Identify which cell holds the provided text, then report its [x, y] central coordinate. 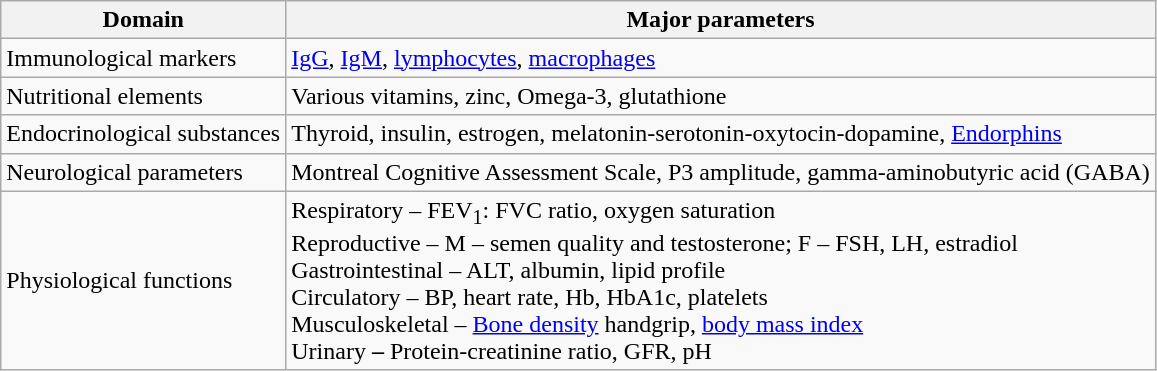
Physiological functions [144, 280]
Neurological parameters [144, 172]
IgG, IgM, lymphocytes, macrophages [721, 58]
Endocrinological substances [144, 134]
Nutritional elements [144, 96]
Various vitamins, zinc, Omega-3, glutathione [721, 96]
Major parameters [721, 20]
Montreal Cognitive Assessment Scale, P3 amplitude, gamma-aminobutyric acid (GABA) [721, 172]
Immunological markers [144, 58]
Domain [144, 20]
Thyroid, insulin, estrogen, melatonin-serotonin-oxytocin-dopamine, Endorphins [721, 134]
